Provide the [X, Y] coordinate of the cell's center where the given text is located.  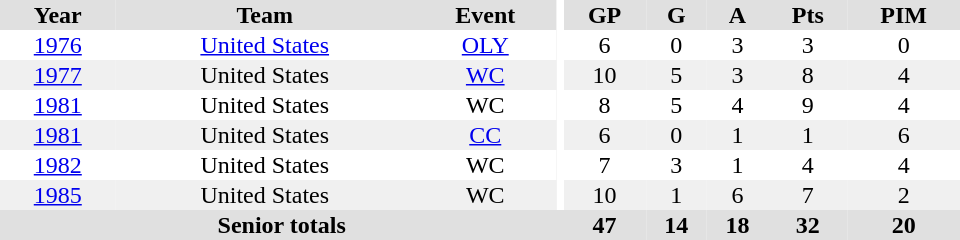
18 [738, 225]
1985 [58, 195]
Event [486, 15]
1977 [58, 75]
2 [904, 195]
9 [808, 105]
20 [904, 225]
47 [604, 225]
A [738, 15]
GP [604, 15]
1982 [58, 165]
14 [676, 225]
Year [58, 15]
G [676, 15]
Pts [808, 15]
Senior totals [282, 225]
CC [486, 135]
32 [808, 225]
1976 [58, 45]
Team [265, 15]
PIM [904, 15]
OLY [486, 45]
